Determine the (x, y) coordinate at the center of the cell enclosing the given text.  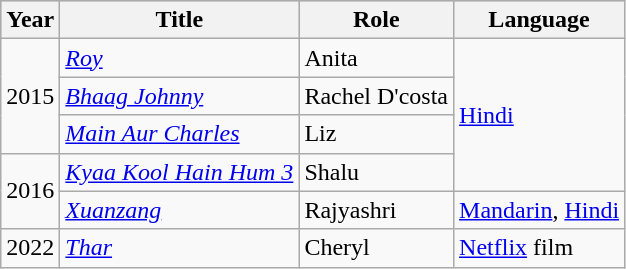
Title (180, 20)
Netflix film (540, 248)
Rajyashri (376, 210)
Shalu (376, 172)
Year (30, 20)
Hindi (540, 115)
Liz (376, 134)
Main Aur Charles (180, 134)
Roy (180, 58)
Cheryl (376, 248)
Mandarin, Hindi (540, 210)
2016 (30, 191)
Xuanzang (180, 210)
2022 (30, 248)
Rachel D'costa (376, 96)
Bhaag Johnny (180, 96)
Language (540, 20)
Thar (180, 248)
Kyaa Kool Hain Hum 3 (180, 172)
Anita (376, 58)
Role (376, 20)
2015 (30, 96)
